From the cell containing the given text, extract its center point as (X, Y) coordinate. 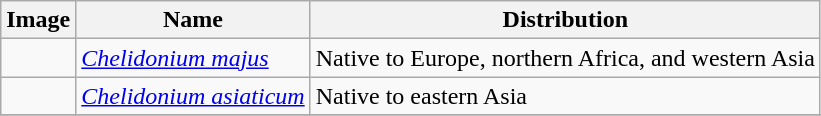
Native to Europe, northern Africa, and western Asia (565, 58)
Image (38, 20)
Name (193, 20)
Native to eastern Asia (565, 96)
Chelidonium majus (193, 58)
Distribution (565, 20)
Chelidonium asiaticum (193, 96)
